Find where the given text appears and provide that cell's center as [x, y] coordinate. 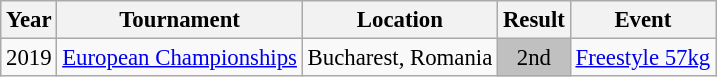
European Championships [180, 58]
Location [400, 20]
Freestyle 57kg [642, 58]
2nd [534, 58]
Tournament [180, 20]
2019 [29, 58]
Event [642, 20]
Bucharest, Romania [400, 58]
Year [29, 20]
Result [534, 20]
